Determine the [X, Y] coordinate at the center of the cell enclosing the given text.  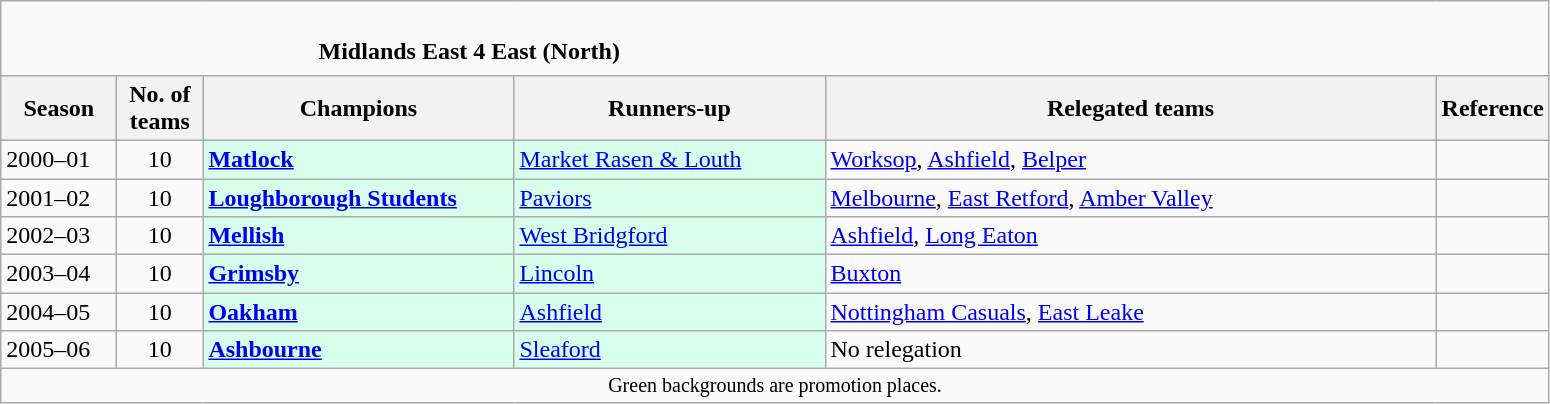
2002–03 [59, 236]
2001–02 [59, 197]
Buxton [1130, 274]
West Bridgford [670, 236]
2004–05 [59, 312]
2003–04 [59, 274]
No. of teams [160, 108]
Sleaford [670, 350]
Ashfield [670, 312]
Matlock [358, 159]
Grimsby [358, 274]
Mellish [358, 236]
Market Rasen & Louth [670, 159]
Nottingham Casuals, East Leake [1130, 312]
Melbourne, East Retford, Amber Valley [1130, 197]
Reference [1492, 108]
Relegated teams [1130, 108]
Ashfield, Long Eaton [1130, 236]
Season [59, 108]
Lincoln [670, 274]
Worksop, Ashfield, Belper [1130, 159]
Oakham [358, 312]
2000–01 [59, 159]
Paviors [670, 197]
2005–06 [59, 350]
Ashbourne [358, 350]
Runners-up [670, 108]
No relegation [1130, 350]
Loughborough Students [358, 197]
Green backgrounds are promotion places. [776, 386]
Champions [358, 108]
